Locate the cell with the specified text and output its (x, y) center coordinate. 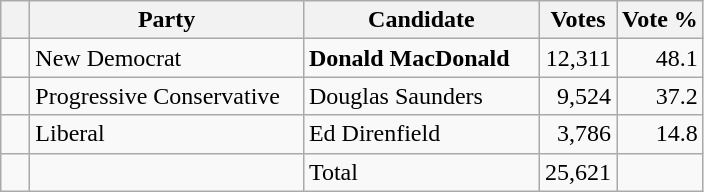
Ed Direnfield (421, 134)
Progressive Conservative (167, 96)
Douglas Saunders (421, 96)
Candidate (421, 20)
25,621 (578, 172)
37.2 (660, 96)
Votes (578, 20)
Donald MacDonald (421, 58)
14.8 (660, 134)
3,786 (578, 134)
9,524 (578, 96)
Total (421, 172)
New Democrat (167, 58)
Vote % (660, 20)
48.1 (660, 58)
12,311 (578, 58)
Liberal (167, 134)
Party (167, 20)
